From the cell containing the given text, extract its center point as [x, y] coordinate. 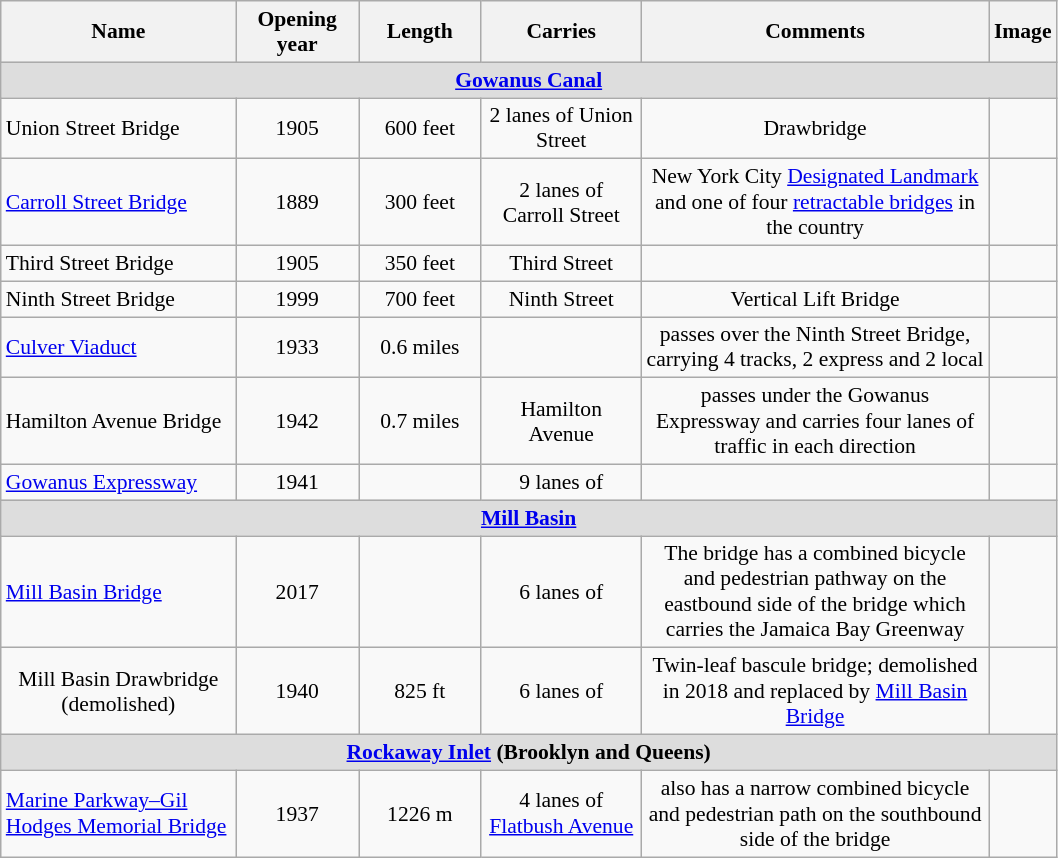
Marine Parkway–Gil Hodges Memorial Bridge [118, 814]
passes over the Ninth Street Bridge, carrying 4 tracks, 2 express and 2 local [815, 348]
Rockaway Inlet (Brooklyn and Queens) [529, 753]
Third Street [561, 264]
Vertical Lift Bridge [815, 299]
Ninth Street Bridge [118, 299]
Drawbridge [815, 128]
Ninth Street [561, 299]
Carroll Street Bridge [118, 202]
1937 [298, 814]
Mill Basin [529, 518]
1226 m [420, 814]
1942 [298, 422]
New York City Designated Landmark and one of four retractable bridges in the country [815, 202]
1889 [298, 202]
0.7 miles [420, 422]
1941 [298, 483]
Third Street Bridge [118, 264]
Hamilton Avenue Bridge [118, 422]
300 feet [420, 202]
600 feet [420, 128]
Name [118, 32]
Mill Basin Drawbridge(demolished) [118, 692]
Opening year [298, 32]
Hamilton Avenue [561, 422]
2 lanes of Union Street [561, 128]
Length [420, 32]
0.6 miles [420, 348]
9 lanes of [561, 483]
4 lanes of Flatbush Avenue [561, 814]
Mill Basin Bridge [118, 592]
Twin-leaf bascule bridge; demolished in 2018 and replaced by Mill Basin Bridge [815, 692]
1940 [298, 692]
passes under the Gowanus Expressway and carries four lanes of traffic in each direction [815, 422]
Image [1023, 32]
1999 [298, 299]
also has a narrow combined bicycle and pedestrian path on the southbound side of the bridge [815, 814]
825 ft [420, 692]
Culver Viaduct [118, 348]
Gowanus Expressway [118, 483]
1933 [298, 348]
Union Street Bridge [118, 128]
Comments [815, 32]
700 feet [420, 299]
350 feet [420, 264]
The bridge has a combined bicycle and pedestrian pathway on the eastbound side of the bridge which carries the Jamaica Bay Greenway [815, 592]
2 lanes of Carroll Street [561, 202]
2017 [298, 592]
Carries [561, 32]
Gowanus Canal [529, 80]
